From the cell containing the given text, extract its center point as (x, y) coordinate. 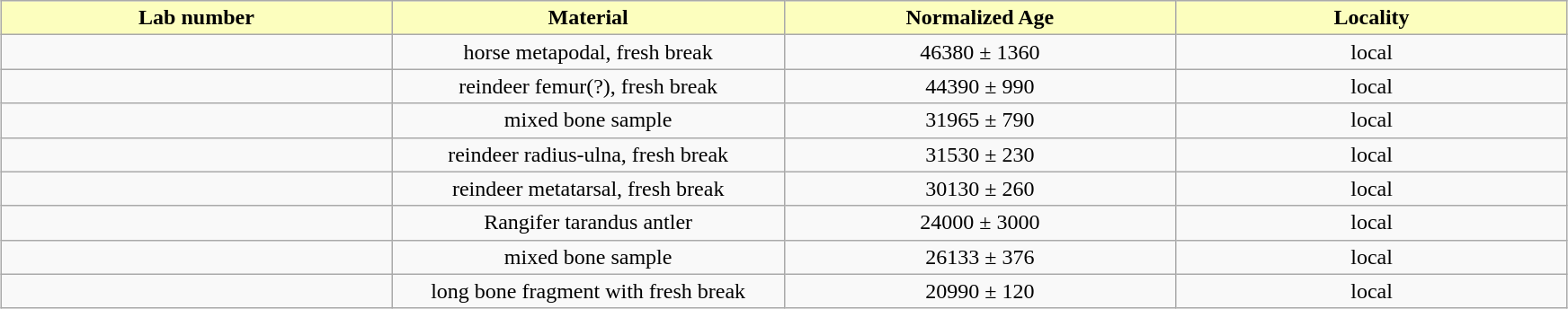
reindeer femur(?), fresh break (588, 86)
Lab number (197, 18)
30130 ± 260 (980, 189)
horse metapodal, fresh break (588, 52)
Normalized Age (980, 18)
46380 ± 1360 (980, 52)
Locality (1372, 18)
24000 ± 3000 (980, 223)
31965 ± 790 (980, 120)
reindeer radius-ulna, fresh break (588, 154)
reindeer metatarsal, fresh break (588, 189)
Rangifer tarandus antler (588, 223)
20990 ± 120 (980, 291)
31530 ± 230 (980, 154)
26133 ± 376 (980, 257)
44390 ± 990 (980, 86)
Material (588, 18)
long bone fragment with fresh break (588, 291)
